Locate the cell with the specified text and output its [x, y] center coordinate. 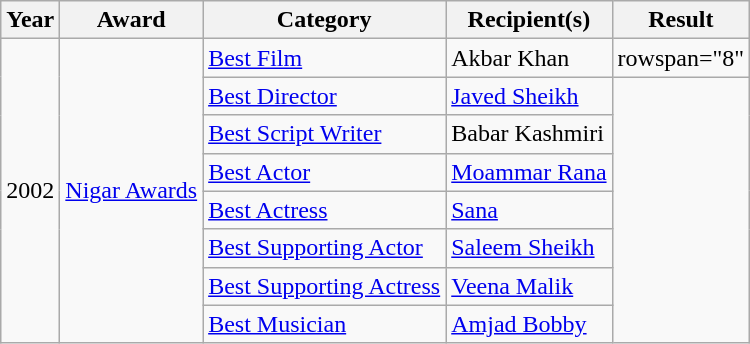
Category [324, 20]
Result [681, 20]
Saleem Sheikh [529, 248]
Award [132, 20]
Best Actor [324, 172]
Best Actress [324, 210]
Best Supporting Actor [324, 248]
Best Script Writer [324, 134]
Amjad Bobby [529, 324]
Moammar Rana [529, 172]
Babar Kashmiri [529, 134]
Year [30, 20]
Best Director [324, 96]
rowspan="8" [681, 58]
Akbar Khan [529, 58]
Veena Malik [529, 286]
Nigar Awards [132, 191]
Best Supporting Actress [324, 286]
Best Film [324, 58]
Recipient(s) [529, 20]
2002 [30, 191]
Sana [529, 210]
Javed Sheikh [529, 96]
Best Musician [324, 324]
